Detect which cell encompasses the target text, then output its (X, Y) center coordinate. 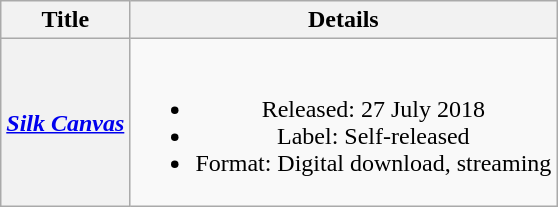
Silk Canvas (66, 122)
Released: 27 July 2018Label: Self-releasedFormat: Digital download, streaming (344, 122)
Details (344, 20)
Title (66, 20)
